Return (X, Y) of the center of cell containing provided text 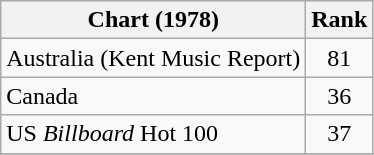
Chart (1978) (154, 20)
36 (340, 96)
US Billboard Hot 100 (154, 134)
37 (340, 134)
81 (340, 58)
Rank (340, 20)
Australia (Kent Music Report) (154, 58)
Canada (154, 96)
